From the cell containing the given text, extract its center point as [x, y] coordinate. 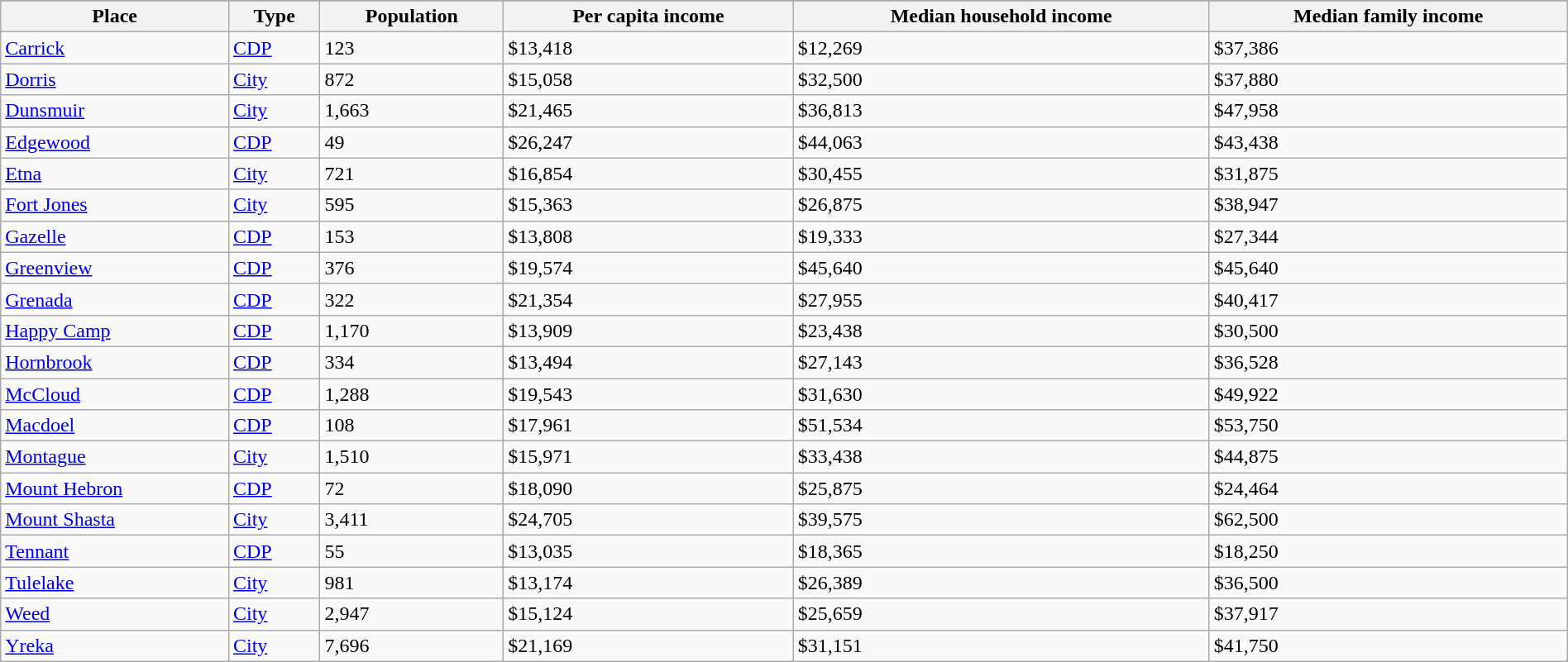
$27,143 [1001, 362]
$62,500 [1388, 520]
$31,875 [1388, 174]
123 [412, 48]
72 [412, 488]
$15,058 [648, 79]
$18,250 [1388, 551]
$37,386 [1388, 48]
Montague [115, 457]
$36,528 [1388, 362]
$13,808 [648, 236]
$40,417 [1388, 299]
$33,438 [1001, 457]
$13,035 [648, 551]
Gazelle [115, 236]
$16,854 [648, 174]
$51,534 [1001, 426]
$41,750 [1388, 645]
$27,344 [1388, 236]
Yreka [115, 645]
$27,955 [1001, 299]
334 [412, 362]
Etna [115, 174]
Per capita income [648, 17]
$19,333 [1001, 236]
Happy Camp [115, 331]
$13,418 [648, 48]
$31,151 [1001, 645]
376 [412, 268]
$31,630 [1001, 394]
$18,365 [1001, 551]
$38,947 [1388, 205]
595 [412, 205]
$53,750 [1388, 426]
Macdoel [115, 426]
$13,174 [648, 583]
153 [412, 236]
$24,705 [648, 520]
Carrick [115, 48]
Mount Hebron [115, 488]
$25,875 [1001, 488]
$18,090 [648, 488]
$21,169 [648, 645]
$23,438 [1001, 331]
322 [412, 299]
$19,574 [648, 268]
$30,455 [1001, 174]
$47,958 [1388, 111]
Population [412, 17]
McCloud [115, 394]
Tulelake [115, 583]
Greenview [115, 268]
$12,269 [1001, 48]
$13,909 [648, 331]
Mount Shasta [115, 520]
$15,363 [648, 205]
$49,922 [1388, 394]
3,411 [412, 520]
Place [115, 17]
$25,659 [1001, 614]
1,170 [412, 331]
Edgewood [115, 142]
$13,494 [648, 362]
$24,464 [1388, 488]
$26,389 [1001, 583]
$26,247 [648, 142]
1,663 [412, 111]
$17,961 [648, 426]
1,510 [412, 457]
$39,575 [1001, 520]
Median household income [1001, 17]
$32,500 [1001, 79]
Dunsmuir [115, 111]
$21,465 [648, 111]
$37,917 [1388, 614]
49 [412, 142]
Fort Jones [115, 205]
Type [274, 17]
872 [412, 79]
$26,875 [1001, 205]
$37,880 [1388, 79]
$30,500 [1388, 331]
981 [412, 583]
721 [412, 174]
Grenada [115, 299]
$43,438 [1388, 142]
Weed [115, 614]
$36,813 [1001, 111]
$21,354 [648, 299]
1,288 [412, 394]
$44,063 [1001, 142]
Dorris [115, 79]
108 [412, 426]
$44,875 [1388, 457]
$15,971 [648, 457]
7,696 [412, 645]
2,947 [412, 614]
$19,543 [648, 394]
$36,500 [1388, 583]
Median family income [1388, 17]
Tennant [115, 551]
$15,124 [648, 614]
55 [412, 551]
Hornbrook [115, 362]
